Pinpoint the cell where the given text exists, returning its [x, y] midpoint coordinate. 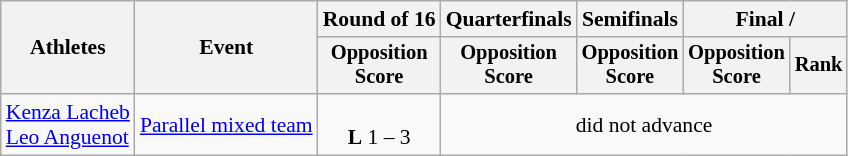
L 1 – 3 [380, 124]
Athletes [68, 48]
Kenza LachebLeo Anguenot [68, 124]
Round of 16 [380, 19]
Semifinals [630, 19]
did not advance [644, 124]
Parallel mixed team [226, 124]
Rank [819, 66]
Quarterfinals [509, 19]
Event [226, 48]
Final / [765, 19]
